Output the (X, Y) coordinate of the center of the cell containing the given text.  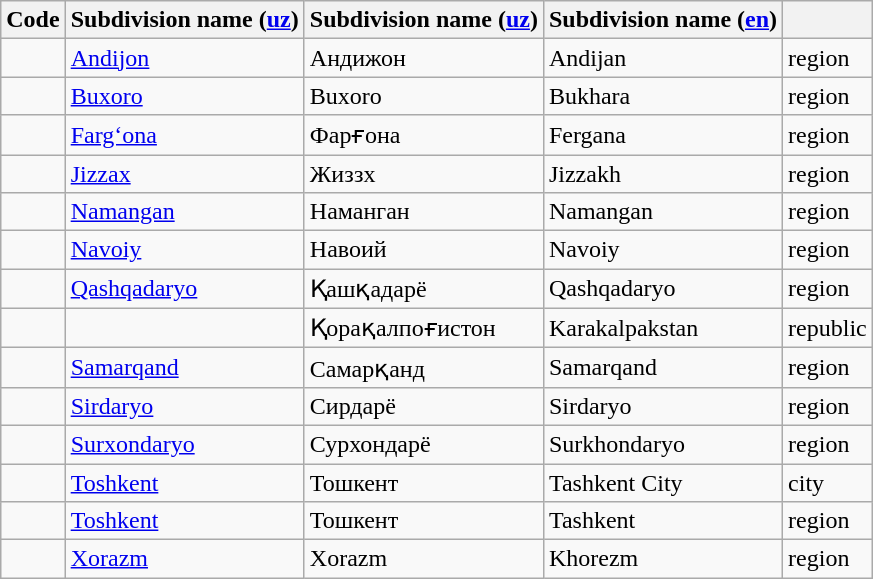
Самарқанд (424, 368)
Қорақалпоғистон (424, 328)
republic (828, 328)
Tashkent (662, 521)
Навоий (424, 250)
city (828, 483)
Fergana (662, 135)
Андижон (424, 58)
Karakalpakstan (662, 328)
Қашқадарё (424, 289)
Jizzakh (662, 173)
Наманган (424, 212)
Сурхондарё (424, 444)
Surxondaryo (184, 444)
Jizzax (184, 173)
Andijon (184, 58)
Code (33, 20)
Khorezm (662, 559)
Andijan (662, 58)
Bukhara (662, 96)
Tashkent City (662, 483)
Farg‘ona (184, 135)
Subdivision name (en) (662, 20)
Фарғона (424, 135)
Жиззх (424, 173)
Surkhondaryo (662, 444)
Сирдарё (424, 406)
